From the cell containing the given text, extract its center point as (X, Y) coordinate. 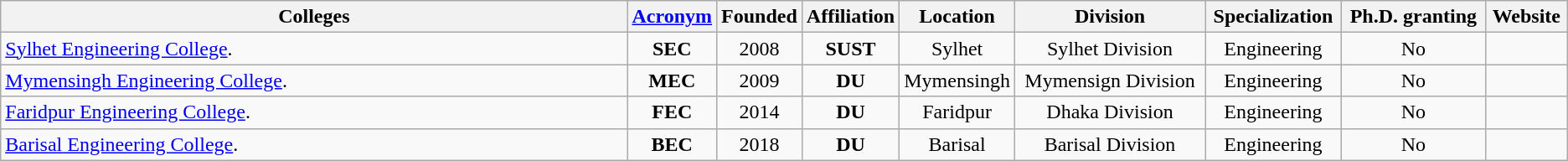
BEC (672, 144)
SEC (672, 49)
Barisal (957, 144)
2018 (760, 144)
Affiliation (850, 17)
Website (1526, 17)
SUST (850, 49)
Barisal Engineering College. (314, 144)
Sylhet (957, 49)
MEC (672, 80)
Sylhet Division (1109, 49)
2008 (760, 49)
Acronym (672, 17)
Sylhet Engineering College. (314, 49)
Division (1109, 17)
2014 (760, 112)
2009 (760, 80)
Faridpur (957, 112)
FEC (672, 112)
Founded (760, 17)
Mymensingh Engineering College. (314, 80)
Barisal Division (1109, 144)
Faridpur Engineering College. (314, 112)
Mymensingh (957, 80)
Location (957, 17)
Specialization (1273, 17)
Ph.D. granting (1413, 17)
Dhaka Division (1109, 112)
Colleges (314, 17)
Mymensign Division (1109, 80)
